Provide the (x, y) coordinate of the cell's center where the given text is located.  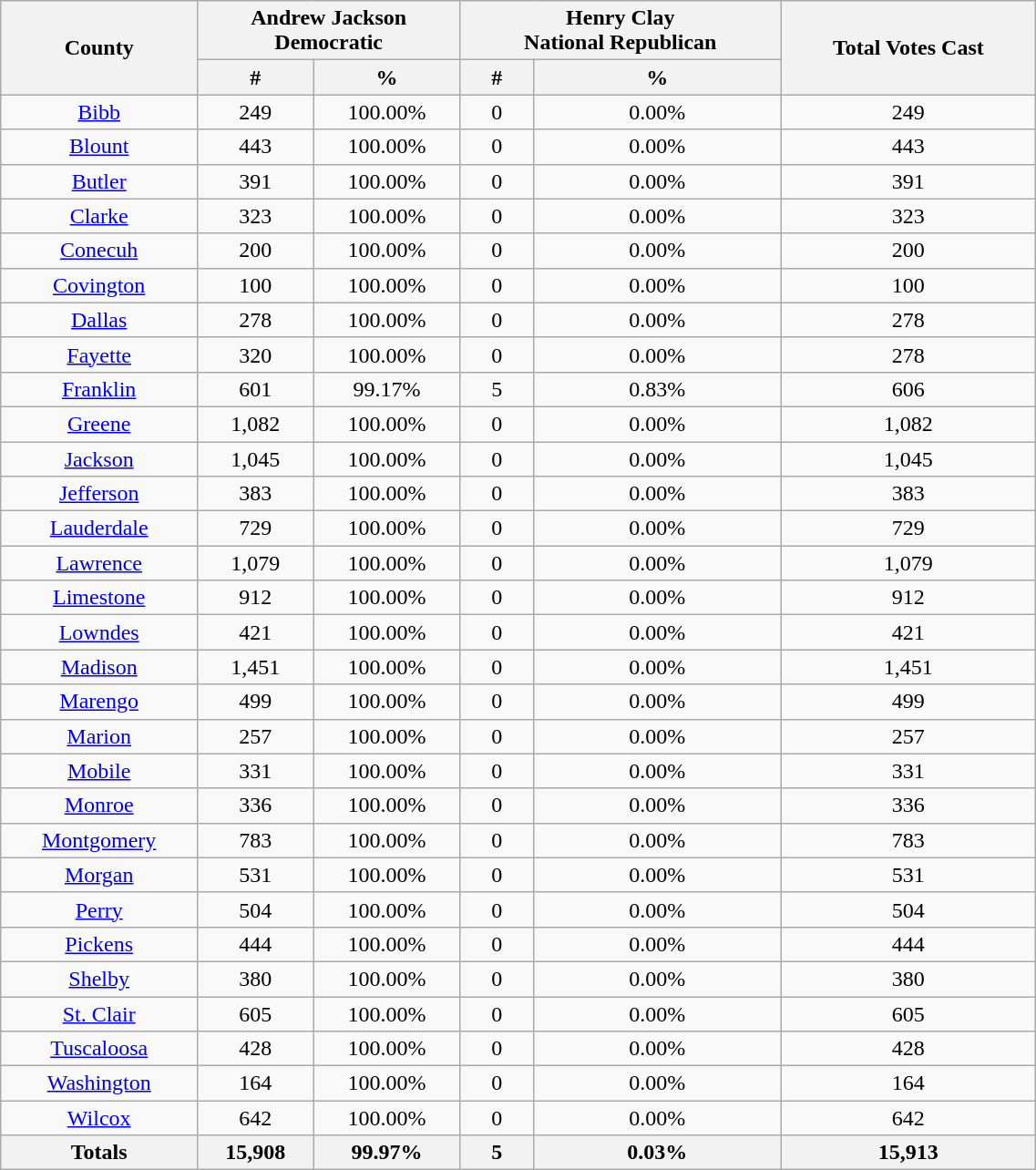
Washington (99, 1083)
Lawrence (99, 563)
Marion (99, 736)
Franklin (99, 389)
Conecuh (99, 251)
Tuscaloosa (99, 1049)
99.17% (386, 389)
Pickens (99, 944)
Jackson (99, 458)
Clarke (99, 216)
Lowndes (99, 632)
Lauderdale (99, 529)
Madison (99, 667)
0.83% (658, 389)
Wilcox (99, 1118)
County (99, 47)
15,908 (255, 1153)
Limestone (99, 598)
Shelby (99, 979)
606 (908, 389)
320 (255, 354)
Morgan (99, 875)
Butler (99, 181)
Dallas (99, 320)
Greene (99, 424)
Blount (99, 147)
Monroe (99, 806)
Totals (99, 1153)
Perry (99, 909)
Jefferson (99, 494)
Fayette (99, 354)
Montgomery (99, 840)
Andrew JacksonDemocratic (329, 31)
St. Clair (99, 1014)
Henry ClayNational Republican (621, 31)
Covington (99, 285)
Bibb (99, 112)
Mobile (99, 771)
601 (255, 389)
99.97% (386, 1153)
0.03% (658, 1153)
15,913 (908, 1153)
Marengo (99, 702)
Total Votes Cast (908, 47)
